Extract the (X, Y) coordinate from the center of the cell holding the provided text.  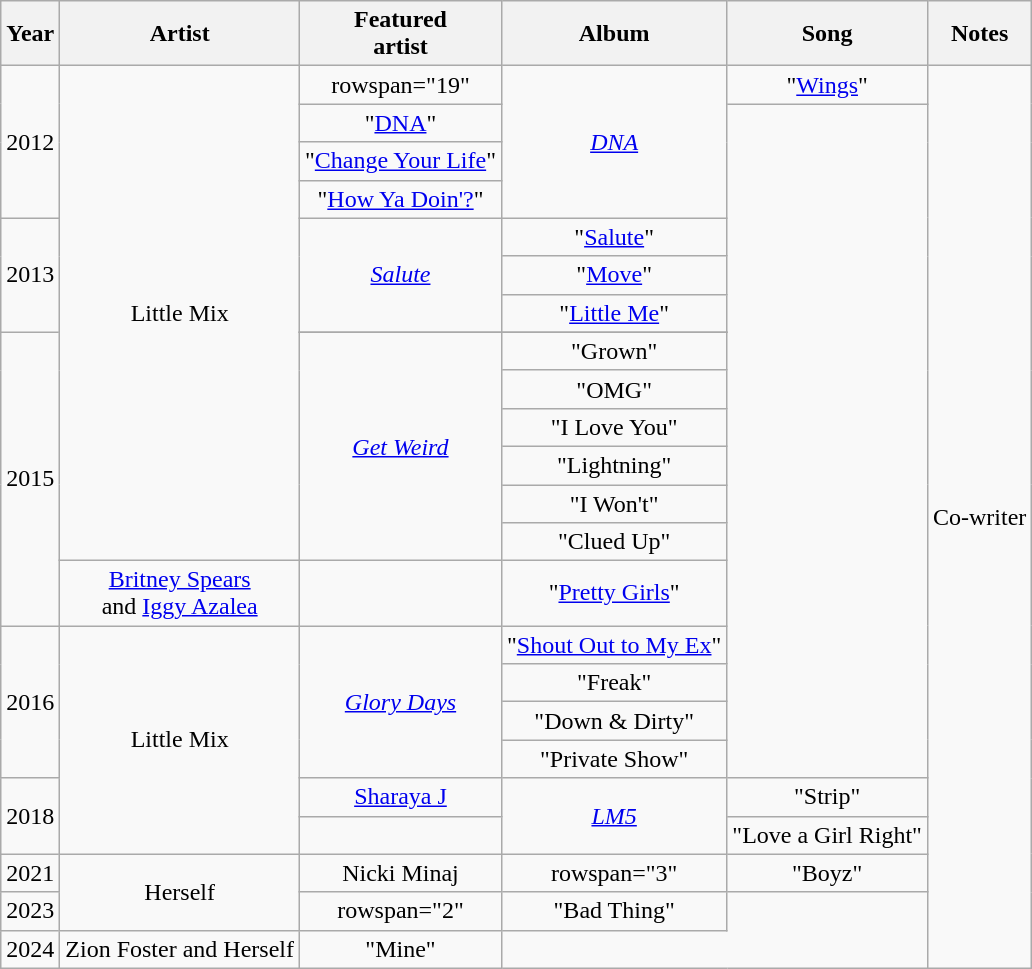
Notes (979, 34)
2021 (30, 873)
Get Weird (400, 446)
"I Love You" (614, 427)
"DNA" (400, 123)
"Bad Thing" (614, 911)
2016 (30, 702)
"OMG" (614, 389)
DNA (614, 142)
"Boyz" (828, 873)
Salute (400, 275)
"Freak" (614, 683)
"Love a Girl Right" (828, 835)
2023 (30, 911)
Britney Spearsand Iggy Azalea (180, 594)
"Little Me" (614, 313)
"Shout Out to My Ex" (614, 645)
Year (30, 34)
"Change Your Life" (400, 161)
Sharaya J (400, 797)
Featuredartist (400, 34)
Album (614, 34)
"Move" (614, 275)
LM5 (614, 816)
Glory Days (400, 702)
"Salute" (614, 237)
"Mine" (400, 949)
2018 (30, 816)
rowspan="2" (400, 911)
Zion Foster and Herself (180, 949)
"Strip" (828, 797)
"Lightning" (614, 465)
2013 (30, 275)
Artist (180, 34)
"I Won't" (614, 503)
"Grown" (614, 351)
Herself (180, 892)
2015 (30, 478)
2024 (30, 949)
rowspan="19" (400, 85)
"Clued Up" (614, 542)
"Down & Dirty" (614, 721)
"How Ya Doin'?" (400, 199)
rowspan="3" (614, 873)
Song (828, 34)
"Private Show" (614, 759)
"Wings" (828, 85)
Nicki Minaj (400, 873)
"Pretty Girls" (614, 594)
Co-writer (979, 517)
2012 (30, 142)
